Locate the cell with the specified text and output its [x, y] center coordinate. 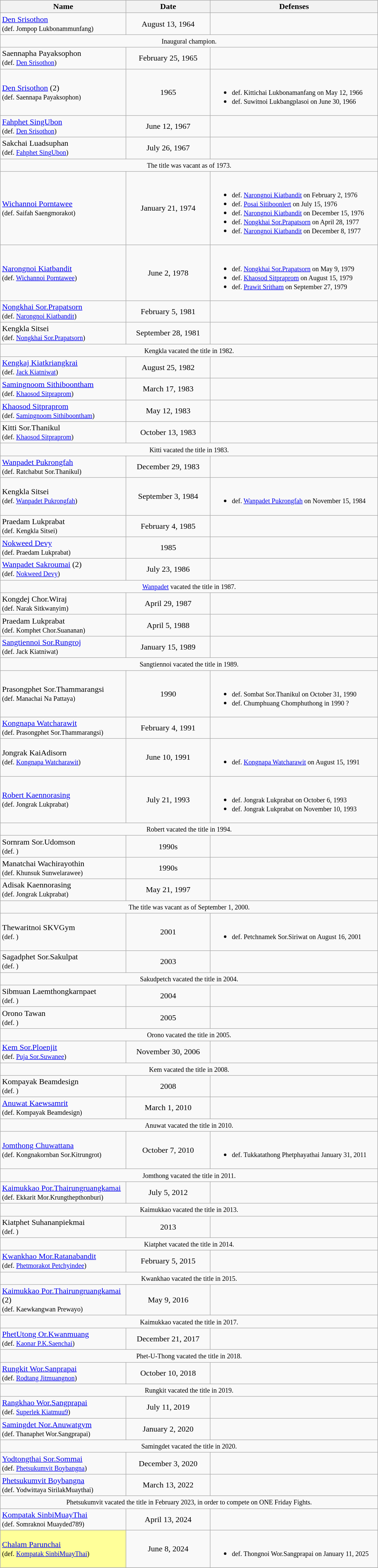
June 2, 1978 [168, 273]
Sagadphet Sor.Sakulpat (def. ) [63, 962]
Wanpadet vacated the title in 1987. [189, 586]
Sornram Sor.Udomson(def. ) [63, 847]
Anuwat vacated the title in 2010. [189, 1125]
Sangtiennoi vacated the title in 1989. [189, 664]
Robert Kaennorasing (def. Jongrak Lukprabat) [63, 800]
September 3, 1984 [168, 496]
December 3, 2020 [168, 1464]
Kaimukkao vacated the title in 2017. [189, 1321]
Wanpadet Pukrongfah (def. Ratchabut Sor.Thanikul) [63, 467]
Sakudpetch vacated the title in 2004. [189, 979]
Jomthong Chuwattana (def. Kongnakornban Sor.Kitrungrot) [63, 1150]
Kem vacated the title in 2008. [189, 1069]
Phet-U-Thong vacated the title in 2018. [189, 1356]
May 21, 1997 [168, 890]
Thewaritnoi SKVGym(def. ) [63, 932]
2001 [168, 932]
Orono Tawan (def. ) [63, 1018]
March 17, 1983 [168, 389]
February 4, 1985 [168, 526]
March 1, 2010 [168, 1108]
February 5, 1981 [168, 311]
Den Srisothon (2)(def. Saennapa Payaksophon) [63, 92]
2008 [168, 1086]
January 21, 1974 [168, 208]
def. Tukkatathong Phetphayathai January 31, 2011 [294, 1150]
Phetsukumvit vacated the title in February 2023, in order to compete on ONE Friday Fights. [189, 1502]
April 5, 1988 [168, 625]
January 15, 1989 [168, 647]
May 9, 2016 [168, 1300]
February 5, 2015 [168, 1261]
Yodtongthai Sor.Sommai (def. Phetsukumvit Boybangna) [63, 1464]
Anuwat Kaewsamrit (def. Kompayak Beamdesign) [63, 1108]
December 21, 2017 [168, 1338]
February 4, 1991 [168, 728]
April 13, 2024 [168, 1519]
Adisak Kaennorasing (def. Jongrak Lukprabat) [63, 890]
Kiatphet vacated the title in 2014. [189, 1244]
Sibmuan Laemthongkarnpaet(def. ) [63, 996]
August 13, 1964 [168, 24]
Samingdet vacated the title in 2020. [189, 1446]
def. Wanpadet Pukrongfah on November 15, 1984 [294, 496]
Kaimukkao Por.Thairungruangkamai (def. Ekkarit Mor.Krungthepthonburi) [63, 1193]
Date [168, 7]
Samingdet Nor.Anuwatgym (def. Thanaphet Wor.Sangprapai) [63, 1429]
August 25, 1982 [168, 367]
Narongnoi Kiatbandit (def. Wichannoi Porntawee) [63, 273]
Rungkit Wor.Sanprapai (def. Rodtang Jitmuangnon) [63, 1373]
July 26, 1967 [168, 148]
2013 [168, 1227]
February 25, 1965 [168, 58]
2005 [168, 1018]
November 30, 2006 [168, 1052]
Manatchai Wachirayothin (def. Khunsuk Sunwelarawee) [63, 868]
Kongdej Chor.Wiraj (def. Narak Sitkwanyim) [63, 604]
April 29, 1987 [168, 604]
2004 [168, 996]
Kengkla Sitsei (def. Nongkhai Sor.Prapatsorn) [63, 333]
Kitti Sor.Thanikul (def. Khaosod Sitpraprom) [63, 433]
1990 [168, 693]
Nokweed Devy (def. Praedam Lukprabat) [63, 548]
June 12, 1967 [168, 126]
2003 [168, 962]
Orono vacated the title in 2005. [189, 1035]
October 13, 1983 [168, 433]
Kaimukkao vacated the title in 2013. [189, 1210]
The title was vacant as of 1973. [189, 165]
PhetUtong Or.Kwanmuang (def. Kaonar P.K.Saenchai) [63, 1338]
Robert vacated the title in 1994. [189, 829]
Wanpadet Sakroumai (2) (def. Nokweed Devy) [63, 569]
def. Petchnamek Sor.Siriwat on August 16, 2001 [294, 932]
Fahphet SingUbon(def. Den Srisothon) [63, 126]
Praedam Lukprabat (def. Komphet Chor.Suananan) [63, 625]
July 23, 1986 [168, 569]
October 7, 2010 [168, 1150]
July 21, 1993 [168, 800]
July 11, 2019 [168, 1408]
Kaimukkao Por.Thairungruangkamai (2)(def. Kaewkangwan Prewayo) [63, 1300]
Sakchai Luadsuphan(def. Fahphet SingUbon) [63, 148]
def. Sombat Sor.Thanikul on October 31, 1990def. Chumphuang Chomphuthong in 1990 ? [294, 693]
Nongkhai Sor.Prapatsorn (def. Narongnoi Kiatbandit) [63, 311]
Saennapha Payaksophon(def. Den Srisothon) [63, 58]
Kitti vacated the title in 1983. [189, 450]
Defenses [294, 7]
Kwankhao vacated the title in 2015. [189, 1278]
Den Srisothon(def. Jompop Lukbonammunfang) [63, 24]
Kengkla Sitsei (def. Wanpadet Pukrongfah) [63, 496]
October 10, 2018 [168, 1373]
June 8, 2024 [168, 1549]
Sangtiennoi Sor.Rungroj (def. Jack Kiatniwat) [63, 647]
def. Nongkhai Sor.Prapatsorn on May 9, 1979def. Khaosod Sitpraprom on August 15, 1979def. Prawit Sritham on September 27, 1979 [294, 273]
Chalam Parunchai (def. Kompatak SinbiMuayThai) [63, 1549]
Kengkaj Kiatkriangkrai (def. Jack Kiatniwat) [63, 367]
Kongnapa Watcharawit (def. Prasongphet Sor.Thammarangsi) [63, 728]
def. Thongnoi Wor.Sangprapai on January 11, 2025 [294, 1549]
Rangkhao Wor.Sangprapai (def. Superlek Kiatmuu9) [63, 1408]
Wichannoi Porntawee (def. Saifah Saengmorakot) [63, 208]
Kompayak Beamdesign(def. ) [63, 1086]
Inaugural champion. [189, 41]
def. Kongnapa Watcharawit on August 15, 1991 [294, 757]
January 2, 2020 [168, 1429]
Kompatak SinbiMuayThai (def. Somraknoi Muayded789) [63, 1519]
Name [63, 7]
Kengkla vacated the title in 1982. [189, 350]
def. Kittichai Lukbonamanfang on May 12, 1966def. Suwitnoi Lukbangplasoi on June 30, 1966 [294, 92]
Jongrak KaiAdisorn (def. Kongnapa Watcharawit) [63, 757]
Prasongphet Sor.Thammarangsi (def. Manachai Na Pattaya) [63, 693]
Kwankhao Mor.Ratanabandit (def. Phetmorakot Petchyindee) [63, 1261]
December 29, 1983 [168, 467]
Kem Sor.Ploenjit (def. Puja Sor.Suwanee) [63, 1052]
1985 [168, 548]
Rungkit vacated the title in 2019. [189, 1390]
September 28, 1981 [168, 333]
Phetsukumvit Boybangna (def. Yodwittaya SirilakMuaythai) [63, 1485]
Kiatphet Suhananpiekmai (def. ) [63, 1227]
July 5, 2012 [168, 1193]
1965 [168, 92]
The title was vacant as of September 1, 2000. [189, 907]
Samingnoom Sithiboontham (def. Khaosod Sitpraprom) [63, 389]
Praedam Lukprabat (def. Kengkla Sitsei) [63, 526]
May 12, 1983 [168, 411]
def. Jongrak Lukprabat on October 6, 1993def. Jongrak Lukprabat on November 10, 1993 [294, 800]
June 10, 1991 [168, 757]
Khaosod Sitpraprom (def. Samingnoom Sithiboontham) [63, 411]
March 13, 2022 [168, 1485]
Jomthong vacated the title in 2011. [189, 1175]
